From the cell containing the given text, extract its center point as (X, Y) coordinate. 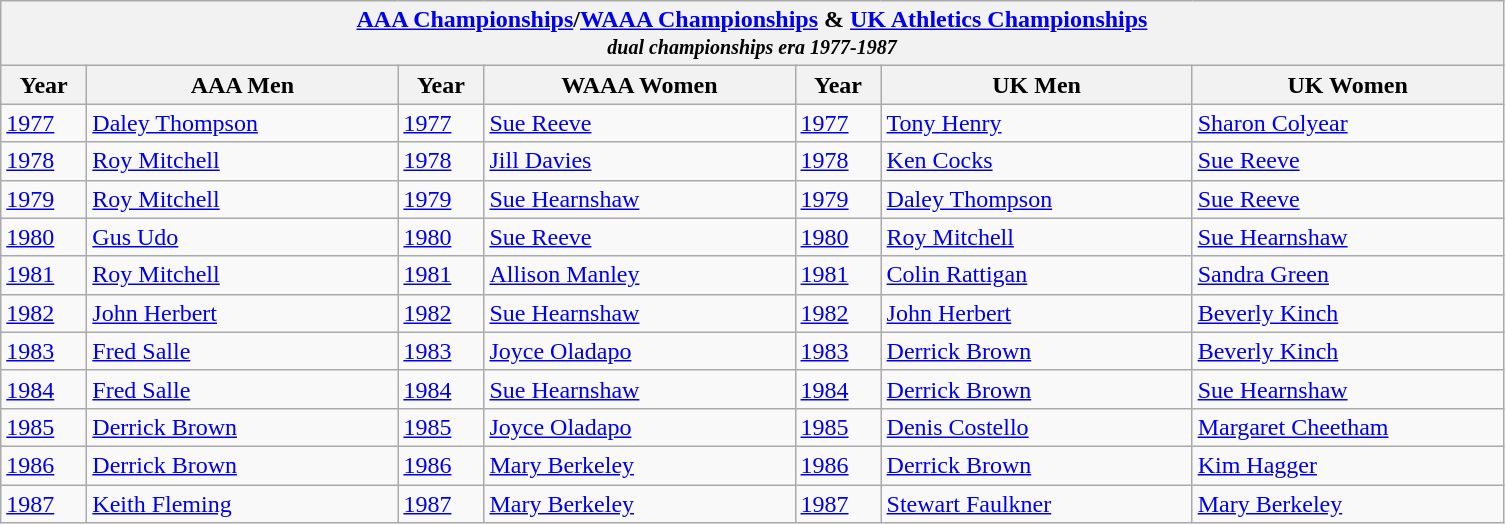
Ken Cocks (1036, 161)
UK Men (1036, 85)
AAA Championships/WAAA Championships & UK Athletics Championshipsdual championships era 1977-1987 (752, 34)
Sandra Green (1348, 275)
Tony Henry (1036, 123)
Keith Fleming (242, 503)
Sharon Colyear (1348, 123)
Kim Hagger (1348, 465)
Stewart Faulkner (1036, 503)
Jill Davies (640, 161)
Margaret Cheetham (1348, 427)
AAA Men (242, 85)
UK Women (1348, 85)
WAAA Women (640, 85)
Gus Udo (242, 237)
Colin Rattigan (1036, 275)
Denis Costello (1036, 427)
Allison Manley (640, 275)
